Identify which cell holds the provided text, then report its (x, y) central coordinate. 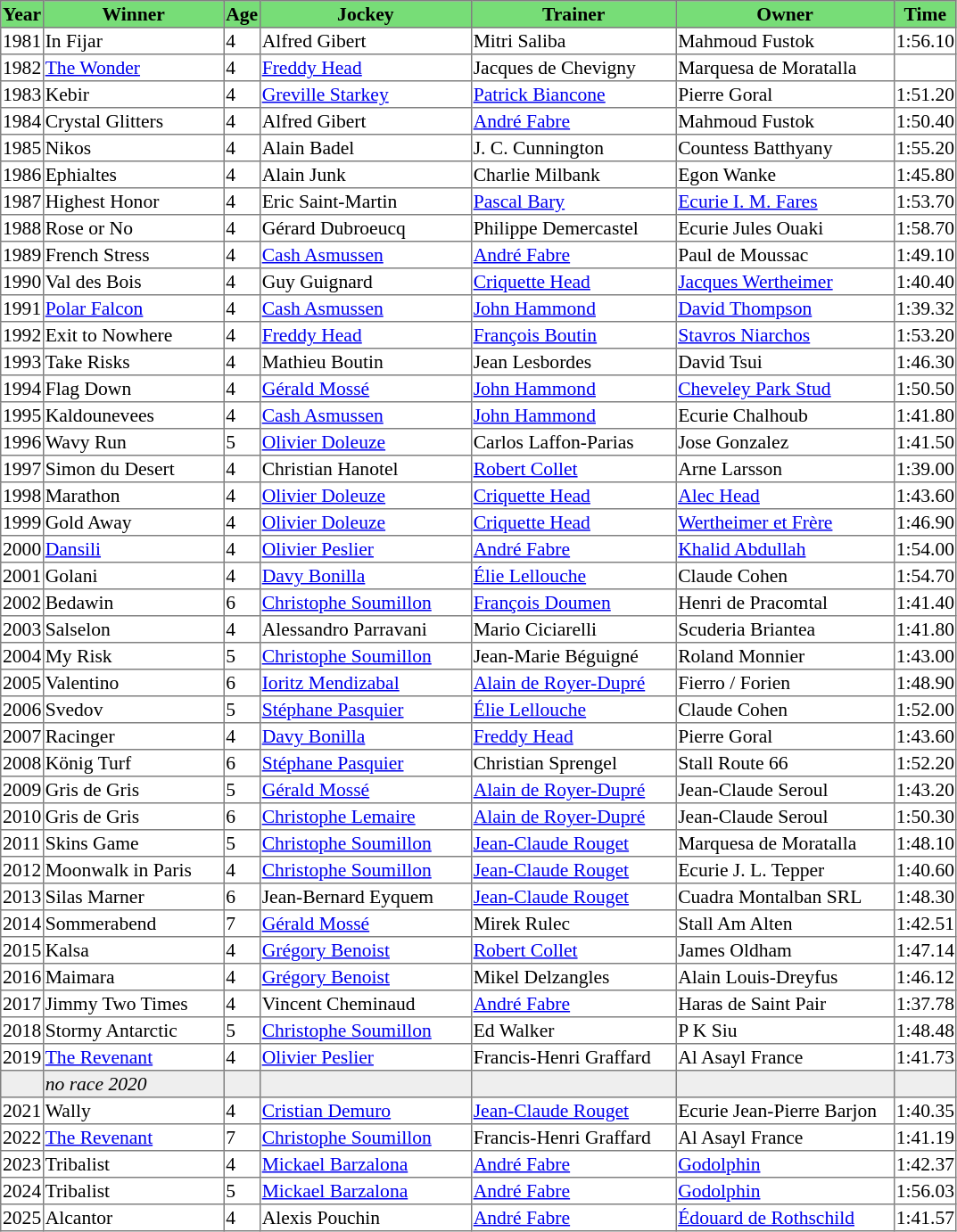
Alain Junk (366, 175)
Bedawin (133, 603)
1:48.90 (925, 683)
2023 (22, 1164)
Alexis Pouchin (366, 1218)
1986 (22, 175)
1982 (22, 68)
Vincent Cheminaud (366, 1004)
1:46.90 (925, 522)
Jean Lesbordes (573, 362)
1:41.73 (925, 1057)
Gold Away (133, 522)
1:48.10 (925, 843)
2022 (22, 1138)
P K Siu (785, 1031)
J. C. Cunnington (573, 148)
Stavros Niarchos (785, 335)
1:41.19 (925, 1138)
2004 (22, 656)
Sommerabend (133, 924)
2024 (22, 1191)
Christian Sprengel (573, 763)
1:51.20 (925, 94)
Jean-Marie Béguigné (573, 656)
Alessandro Parravani (366, 629)
Mirek Rulec (573, 924)
1993 (22, 362)
2025 (22, 1218)
2006 (22, 710)
1:50.40 (925, 121)
2009 (22, 790)
Ephialtes (133, 175)
Ecurie Jules Ouaki (785, 228)
1994 (22, 389)
Countess Batthyany (785, 148)
My Risk (133, 656)
1:46.30 (925, 362)
1:53.20 (925, 335)
1990 (22, 282)
Cuadra Montalban SRL (785, 897)
1985 (22, 148)
Skins Game (133, 843)
1:41.50 (925, 442)
1:42.51 (925, 924)
1:40.60 (925, 870)
2016 (22, 977)
Stormy Antarctic (133, 1031)
Egon Wanke (785, 175)
1999 (22, 522)
Kalsa (133, 950)
Highest Honor (133, 201)
1996 (22, 442)
2018 (22, 1031)
1:39.00 (925, 469)
Alcantor (133, 1218)
Greville Starkey (366, 94)
1:42.37 (925, 1164)
1:56.03 (925, 1191)
Ecurie I. M. Fares (785, 201)
Haras de Saint Pair (785, 1004)
1987 (22, 201)
1992 (22, 335)
2019 (22, 1057)
François Boutin (573, 335)
James Oldham (785, 950)
Alain Badel (366, 148)
Jockey (366, 14)
1:37.78 (925, 1004)
2010 (22, 817)
Jimmy Two Times (133, 1004)
1:41.40 (925, 603)
Mitri Saliba (573, 41)
Stall Route 66 (785, 763)
1:55.20 (925, 148)
2003 (22, 629)
1997 (22, 469)
Philippe Demercastel (573, 228)
1981 (22, 41)
Wally (133, 1111)
1:45.80 (925, 175)
Fierro / Forien (785, 683)
Time (925, 14)
Jacques de Chevigny (573, 68)
Scuderia Briantea (785, 629)
Patrick Biancone (573, 94)
Trainer (573, 14)
Arne Larsson (785, 469)
1:50.50 (925, 389)
1998 (22, 496)
2021 (22, 1111)
Dansili (133, 549)
2007 (22, 736)
Maimara (133, 977)
1:40.35 (925, 1111)
1995 (22, 415)
Svedov (133, 710)
1:47.14 (925, 950)
Kaldounevees (133, 415)
1:52.00 (925, 710)
Racinger (133, 736)
Cristian Demuro (366, 1111)
The Wonder (133, 68)
Val des Bois (133, 282)
1989 (22, 255)
1:43.00 (925, 656)
1:49.10 (925, 255)
Ecurie J. L. Tepper (785, 870)
Crystal Glitters (133, 121)
no race 2020 (133, 1084)
Ioritz Mendizabal (366, 683)
Alec Head (785, 496)
Wertheimer et Frère (785, 522)
2011 (22, 843)
Salselon (133, 629)
1:39.32 (925, 308)
1:58.70 (925, 228)
1:56.10 (925, 41)
Christophe Lemaire (366, 817)
2014 (22, 924)
1984 (22, 121)
Jacques Wertheimer (785, 282)
Édouard de Rothschild (785, 1218)
Charlie Milbank (573, 175)
Jose Gonzalez (785, 442)
Mikel Delzangles (573, 977)
Christian Hanotel (366, 469)
Flag Down (133, 389)
Eric Saint-Martin (366, 201)
Khalid Abdullah (785, 549)
Ecurie Jean-Pierre Barjon (785, 1111)
Take Risks (133, 362)
1:53.70 (925, 201)
1983 (22, 94)
Guy Guignard (366, 282)
Year (22, 14)
Carlos Laffon-Parias (573, 442)
Golani (133, 576)
Marathon (133, 496)
2013 (22, 897)
David Tsui (785, 362)
1988 (22, 228)
Mathieu Boutin (366, 362)
In Fijar (133, 41)
1991 (22, 308)
Roland Monnier (785, 656)
1:48.48 (925, 1031)
Moonwalk in Paris (133, 870)
1:54.70 (925, 576)
1:46.12 (925, 977)
König Turf (133, 763)
1:43.20 (925, 790)
Mario Ciciarelli (573, 629)
Wavy Run (133, 442)
Age (242, 14)
Kebir (133, 94)
Rose or No (133, 228)
Jean-Bernard Eyquem (366, 897)
Cheveley Park Stud (785, 389)
Exit to Nowhere (133, 335)
Henri de Pracomtal (785, 603)
Nikos (133, 148)
2000 (22, 549)
François Doumen (573, 603)
2012 (22, 870)
1:52.20 (925, 763)
Alain Louis-Dreyfus (785, 977)
Stall Am Alten (785, 924)
Paul de Moussac (785, 255)
Valentino (133, 683)
Simon du Desert (133, 469)
1:40.40 (925, 282)
2015 (22, 950)
Ed Walker (573, 1031)
Gérard Dubroeucq (366, 228)
1:41.57 (925, 1218)
David Thompson (785, 308)
Polar Falcon (133, 308)
1:50.30 (925, 817)
Pascal Bary (573, 201)
Winner (133, 14)
Silas Marner (133, 897)
2001 (22, 576)
1:48.30 (925, 897)
Ecurie Chalhoub (785, 415)
Owner (785, 14)
2008 (22, 763)
2005 (22, 683)
1:54.00 (925, 549)
French Stress (133, 255)
2002 (22, 603)
2017 (22, 1004)
